Search for the cell housing the specified text and yield its [x, y] center coordinate. 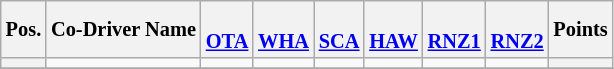
HAW [393, 29]
OTA [227, 29]
SCA [339, 29]
Co-Driver Name [124, 29]
WHA [284, 29]
RNZ2 [518, 29]
Pos. [24, 29]
RNZ1 [454, 29]
Points [581, 29]
